Capture the cell that displays the provided text and extract its (X, Y) central coordinate. 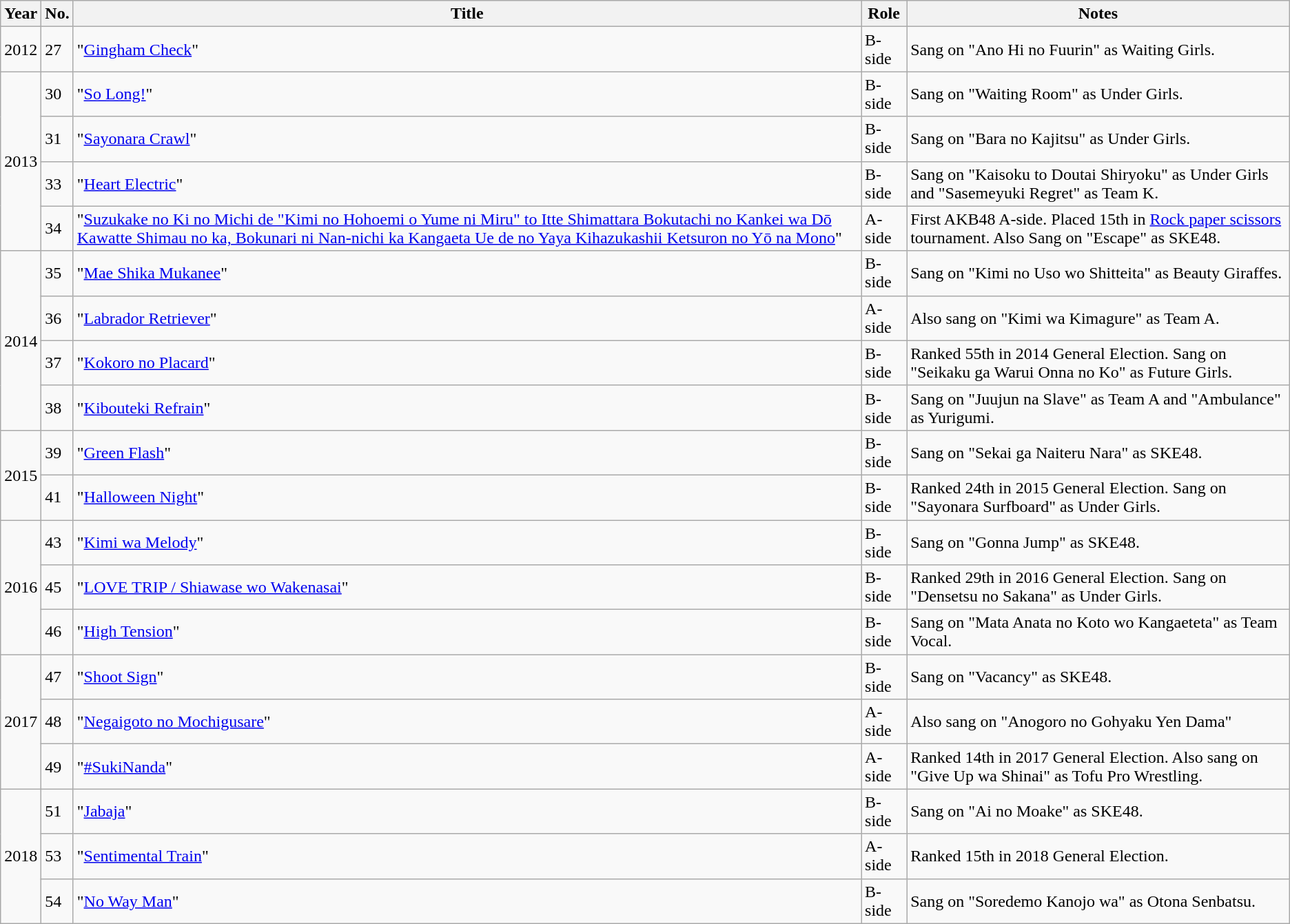
"LOVE TRIP / Shiawase wo Wakenasai" (467, 587)
"Negaigoto no Mochigusare" (467, 722)
2012 (21, 50)
51 (57, 812)
2013 (21, 161)
Also sang on "Kimi wa Kimagure" as Team A. (1098, 318)
35 (57, 273)
"Labrador Retriever" (467, 318)
43 (57, 542)
"Jabaja" (467, 812)
2016 (21, 587)
Year (21, 14)
Ranked 14th in 2017 General Election. Also sang on "Give Up wa Shinai" as Tofu Pro Wrestling. (1098, 766)
37 (57, 362)
"Sentimental Train" (467, 856)
"#SukiNanda" (467, 766)
45 (57, 587)
First AKB48 A-side. Placed 15th in Rock paper scissors tournament. Also Sang on "Escape" as SKE48. (1098, 229)
Sang on "Ai no Moake" as SKE48. (1098, 812)
53 (57, 856)
47 (57, 677)
Also sang on "Anogoro no Gohyaku Yen Dama" (1098, 722)
Sang on "Ano Hi no Fuurin" as Waiting Girls. (1098, 50)
31 (57, 139)
"Halloween Night" (467, 497)
"So Long!" (467, 94)
41 (57, 497)
"Sayonara Crawl" (467, 139)
2015 (21, 475)
Role (884, 14)
"Kokoro no Placard" (467, 362)
Sang on "Soredemo Kanojo wa" as Otona Senbatsu. (1098, 901)
34 (57, 229)
Sang on "Kaisoku to Doutai Shiryoku" as Under Girls and "Sasemeyuki Regret" as Team K. (1098, 183)
38 (57, 408)
Sang on "Gonna Jump" as SKE48. (1098, 542)
"Gingham Check" (467, 50)
36 (57, 318)
"Kimi wa Melody" (467, 542)
27 (57, 50)
"Mae Shika Mukanee" (467, 273)
Ranked 15th in 2018 General Election. (1098, 856)
Sang on "Bara no Kajitsu" as Under Girls. (1098, 139)
Ranked 29th in 2016 General Election. Sang on "Densetsu no Sakana" as Under Girls. (1098, 587)
39 (57, 452)
No. (57, 14)
"Kibouteki Refrain" (467, 408)
54 (57, 901)
49 (57, 766)
33 (57, 183)
2018 (21, 856)
Ranked 55th in 2014 General Election. Sang on "Seikaku ga Warui Onna no Ko" as Future Girls. (1098, 362)
48 (57, 722)
Sang on "Sekai ga Naiteru Nara" as SKE48. (1098, 452)
Sang on "Mata Anata no Koto wo Kangaeteta" as Team Vocal. (1098, 633)
Sang on "Vacancy" as SKE48. (1098, 677)
Sang on "Juujun na Slave" as Team A and "Ambulance" as Yurigumi. (1098, 408)
"Heart Electric" (467, 183)
"Green Flash" (467, 452)
2014 (21, 340)
"High Tension" (467, 633)
46 (57, 633)
"No Way Man" (467, 901)
Sang on "Waiting Room" as Under Girls. (1098, 94)
Ranked 24th in 2015 General Election. Sang on "Sayonara Surfboard" as Under Girls. (1098, 497)
30 (57, 94)
Title (467, 14)
2017 (21, 722)
"Shoot Sign" (467, 677)
Sang on "Kimi no Uso wo Shitteita" as Beauty Giraffes. (1098, 273)
Notes (1098, 14)
